Output the [X, Y] coordinate of the center of the cell containing the given text.  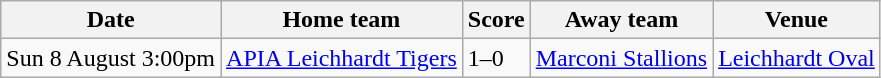
1–0 [496, 58]
Marconi Stallions [621, 58]
Sun 8 August 3:00pm [111, 58]
Venue [797, 20]
Date [111, 20]
Away team [621, 20]
APIA Leichhardt Tigers [342, 58]
Score [496, 20]
Leichhardt Oval [797, 58]
Home team [342, 20]
